Determine the [x, y] coordinate at the center of the cell enclosing the given text.  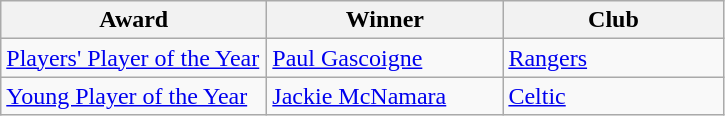
Young Player of the Year [134, 96]
Celtic [614, 96]
Rangers [614, 58]
Players' Player of the Year [134, 58]
Paul Gascoigne [385, 58]
Jackie McNamara [385, 96]
Award [134, 20]
Winner [385, 20]
Club [614, 20]
